Detect which cell encompasses the target text, then output its [X, Y] center coordinate. 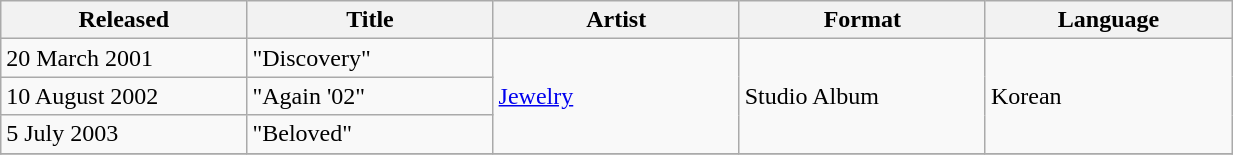
"Discovery" [370, 58]
20 March 2001 [124, 58]
Language [1108, 20]
5 July 2003 [124, 134]
Title [370, 20]
"Again '02" [370, 96]
Korean [1108, 96]
10 August 2002 [124, 96]
Jewelry [616, 96]
Released [124, 20]
Studio Album [862, 96]
"Beloved" [370, 134]
Format [862, 20]
Artist [616, 20]
